Scan for the cell matching the given text and deliver its [x, y] coordinate at center. 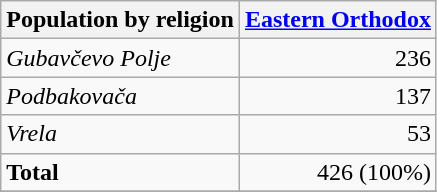
Population by religion [120, 20]
Gubavčevo Polje [120, 58]
236 [338, 58]
426 (100%) [338, 172]
137 [338, 96]
Total [120, 172]
Podbakovača [120, 96]
Eastern Orthodox [338, 20]
Vrela [120, 134]
53 [338, 134]
